Provide the (x, y) coordinate of the cell's center where the given text is located.  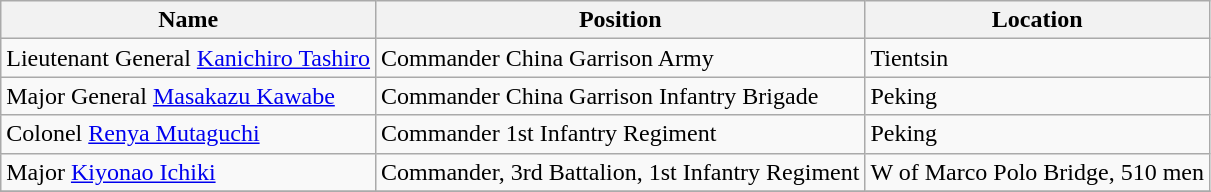
Major General Masakazu Kawabe (188, 96)
Major Kiyonao Ichiki (188, 172)
Commander, 3rd Battalion, 1st Infantry Regiment (620, 172)
Tientsin (1038, 58)
Commander China Garrison Army (620, 58)
Colonel Renya Mutaguchi (188, 134)
Commander 1st Infantry Regiment (620, 134)
Lieutenant General Kanichiro Tashiro (188, 58)
W of Marco Polo Bridge, 510 men (1038, 172)
Commander China Garrison Infantry Brigade (620, 96)
Location (1038, 20)
Position (620, 20)
Name (188, 20)
